Return (x, y) of the center of cell containing provided text 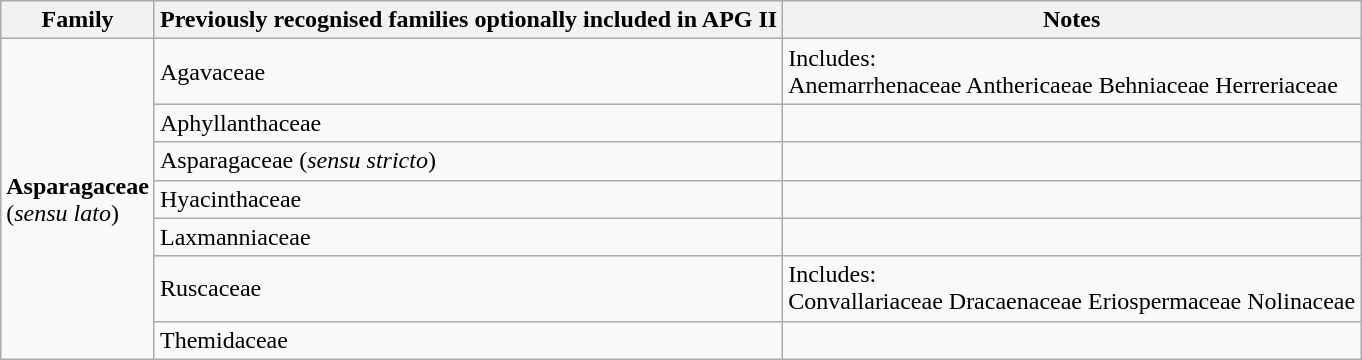
Aphyllanthaceae (468, 123)
Asparagaceae (sensu stricto) (468, 161)
Includes:Anemarrhenaceae Anthericaeae Behniaceae Herreriaceae (1072, 72)
Asparagaceae(sensu lato) (78, 199)
Ruscaceae (468, 288)
Notes (1072, 20)
Previously recognised families optionally included in APG II (468, 20)
Family (78, 20)
Agavaceae (468, 72)
Includes:Convallariaceae Dracaenaceae Eriospermaceae Nolinaceae (1072, 288)
Themidaceae (468, 340)
Laxmanniaceae (468, 237)
Hyacinthaceae (468, 199)
